Return [X, Y] of the center of cell containing provided text 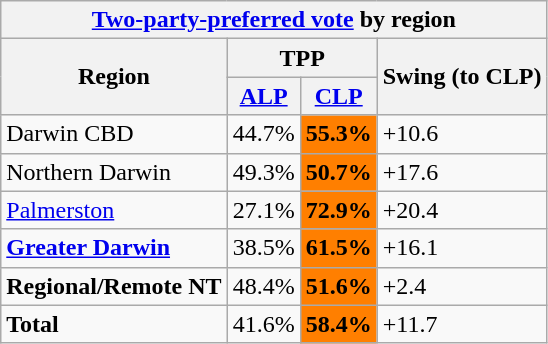
ALP [264, 96]
58.4% [338, 324]
+11.7 [462, 324]
Swing (to CLP) [462, 77]
27.1% [264, 210]
Greater Darwin [114, 248]
61.5% [338, 248]
+20.4 [462, 210]
44.7% [264, 134]
+16.1 [462, 248]
TPP [302, 58]
72.9% [338, 210]
+17.6 [462, 172]
Northern Darwin [114, 172]
38.5% [264, 248]
55.3% [338, 134]
Region [114, 77]
CLP [338, 96]
Palmerston [114, 210]
+10.6 [462, 134]
Two-party-preferred vote by region [274, 20]
48.4% [264, 286]
Regional/Remote NT [114, 286]
50.7% [338, 172]
Darwin CBD [114, 134]
41.6% [264, 324]
+2.4 [462, 286]
51.6% [338, 286]
Total [114, 324]
49.3% [264, 172]
